Capture the cell that displays the provided text and extract its [X, Y] central coordinate. 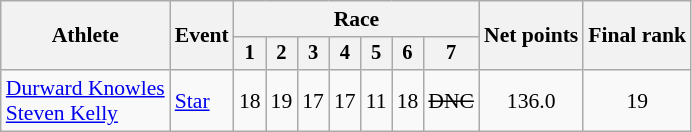
Athlete [86, 36]
6 [408, 54]
Race [356, 19]
Durward KnowlesSteven Kelly [86, 100]
11 [376, 100]
3 [313, 54]
DNC [451, 100]
5 [376, 54]
136.0 [531, 100]
Final rank [637, 36]
Event [202, 36]
4 [345, 54]
7 [451, 54]
Net points [531, 36]
2 [282, 54]
1 [250, 54]
Star [202, 100]
